Provide the [x, y] coordinate of the cell's center where the given text is located.  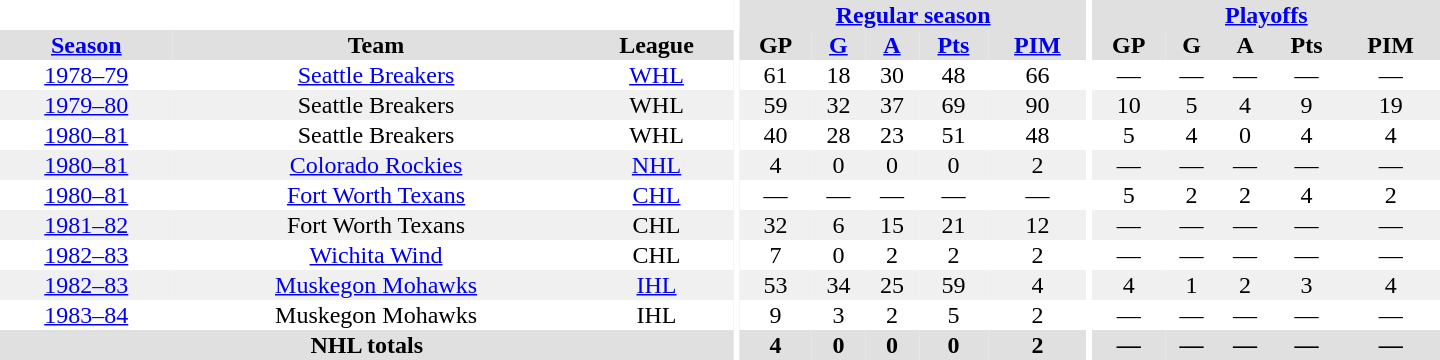
69 [954, 105]
League [656, 45]
1 [1192, 285]
NHL totals [367, 345]
NHL [656, 165]
Season [86, 45]
7 [776, 255]
15 [892, 225]
1978–79 [86, 75]
40 [776, 135]
66 [1038, 75]
21 [954, 225]
Team [376, 45]
23 [892, 135]
1983–84 [86, 315]
18 [839, 75]
28 [839, 135]
37 [892, 105]
19 [1390, 105]
Playoffs [1266, 15]
Colorado Rockies [376, 165]
51 [954, 135]
1981–82 [86, 225]
61 [776, 75]
53 [776, 285]
6 [839, 225]
12 [1038, 225]
Wichita Wind [376, 255]
10 [1129, 105]
90 [1038, 105]
1979–80 [86, 105]
Regular season [914, 15]
34 [839, 285]
30 [892, 75]
25 [892, 285]
